For the text-containing cell, return its midpoint in (x, y) coordinate format. 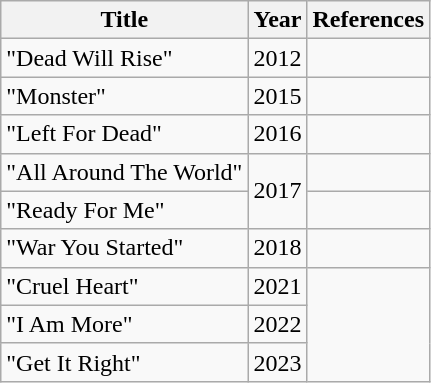
References (368, 20)
"War You Started" (124, 248)
2023 (278, 362)
"Left For Dead" (124, 134)
2017 (278, 191)
"Monster" (124, 96)
Year (278, 20)
Title (124, 20)
"Ready For Me" (124, 210)
2012 (278, 58)
"I Am More" (124, 324)
2015 (278, 96)
"Dead Will Rise" (124, 58)
"Get It Right" (124, 362)
2022 (278, 324)
"All Around The World" (124, 172)
2021 (278, 286)
"Cruel Heart" (124, 286)
2018 (278, 248)
2016 (278, 134)
